Search for the cell housing the specified text and yield its (x, y) center coordinate. 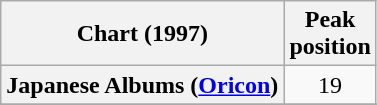
19 (330, 85)
Peakposition (330, 34)
Japanese Albums (Oricon) (142, 85)
Chart (1997) (142, 34)
